Output the (X, Y) coordinate of the center of the cell containing the given text.  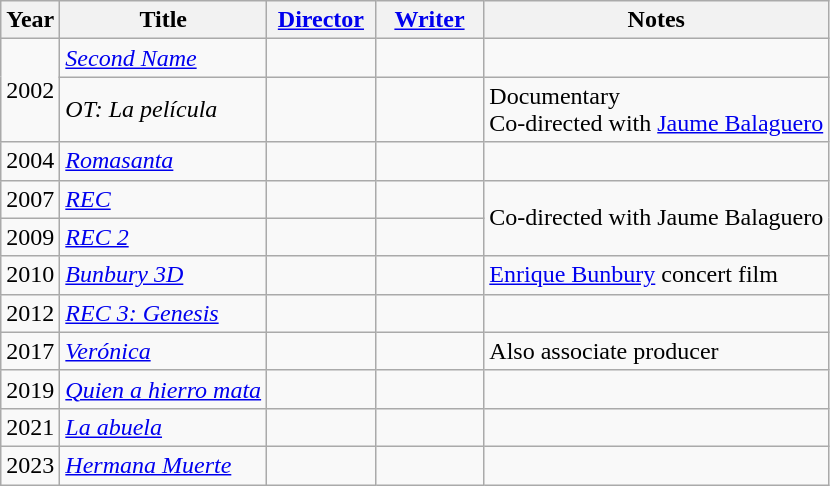
Romasanta (164, 161)
2004 (30, 161)
REC 3: Genesis (164, 313)
Year (30, 20)
2023 (30, 465)
2007 (30, 199)
Title (164, 20)
2010 (30, 275)
OT: La película (164, 110)
2012 (30, 313)
Bunbury 3D (164, 275)
2019 (30, 389)
La abuela (164, 427)
Director (322, 20)
Writer (430, 20)
Enrique Bunbury concert film (656, 275)
Hermana Muerte (164, 465)
Quien a hierro mata (164, 389)
2002 (30, 90)
REC (164, 199)
Notes (656, 20)
Co-directed with Jaume Balaguero (656, 218)
2017 (30, 351)
Second Name (164, 58)
Also associate producer (656, 351)
2021 (30, 427)
2009 (30, 237)
REC 2 (164, 237)
DocumentaryCo-directed with Jaume Balaguero (656, 110)
Verónica (164, 351)
